Return [x, y] of the center of cell containing provided text 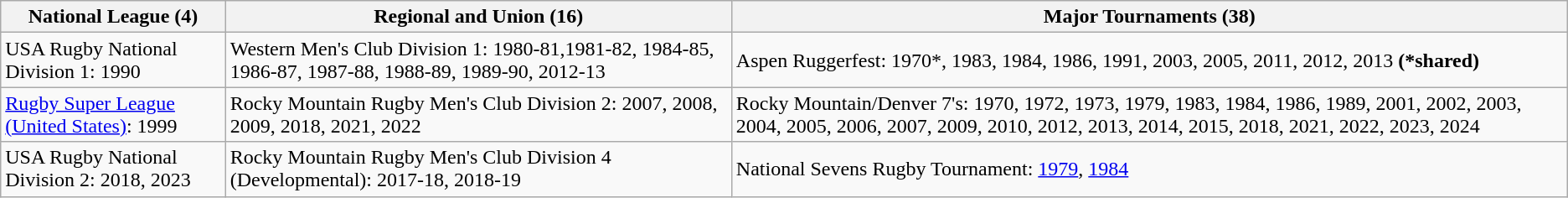
Western Men's Club Division 1: 1980-81,1981-82, 1984-85, 1986-87, 1987-88, 1988-89, 1989-90, 2012-13 [478, 60]
Rugby Super League (United States): 1999 [113, 114]
USA Rugby National Division 1: 1990 [113, 60]
Regional and Union (16) [478, 17]
USA Rugby National Division 2: 2018, 2023 [113, 169]
Major Tournaments (38) [1149, 17]
National League (4) [113, 17]
Rocky Mountain Rugby Men's Club Division 4 (Developmental): 2017-18, 2018-19 [478, 169]
National Sevens Rugby Tournament: 1979, 1984 [1149, 169]
Rocky Mountain Rugby Men's Club Division 2: 2007, 2008, 2009, 2018, 2021, 2022 [478, 114]
Aspen Ruggerfest: 1970*, 1983, 1984, 1986, 1991, 2003, 2005, 2011, 2012, 2013 (*shared) [1149, 60]
